Capture the cell that displays the provided text and extract its (X, Y) central coordinate. 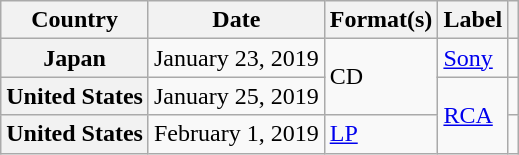
Date (236, 20)
January 23, 2019 (236, 58)
Sony (473, 58)
Label (473, 20)
CD (381, 77)
February 1, 2019 (236, 134)
Format(s) (381, 20)
RCA (473, 115)
Japan (75, 58)
January 25, 2019 (236, 96)
LP (381, 134)
Country (75, 20)
